Determine the [x, y] coordinate at the center of the cell enclosing the given text.  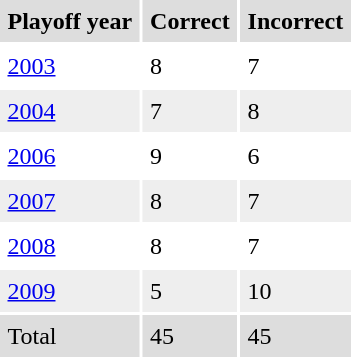
Total [70, 336]
2004 [70, 111]
9 [190, 156]
Incorrect [296, 21]
5 [190, 291]
6 [296, 156]
Correct [190, 21]
2008 [70, 246]
Playoff year [70, 21]
10 [296, 291]
2003 [70, 66]
2007 [70, 201]
2009 [70, 291]
2006 [70, 156]
